Capture the cell that displays the provided text and extract its (X, Y) central coordinate. 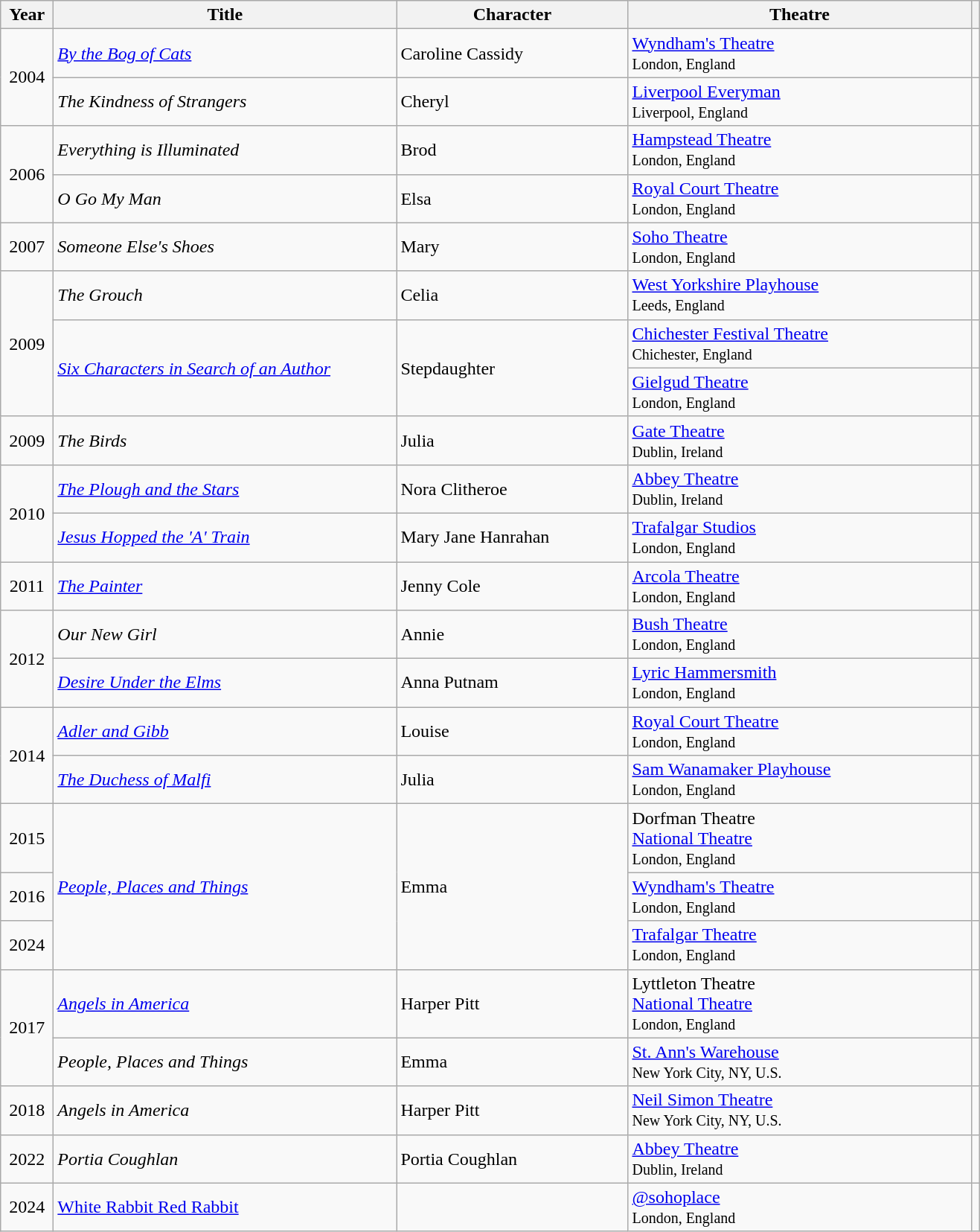
@sohoplaceLondon, England (799, 1207)
2007 (27, 247)
Liverpool Everyman Liverpool, England (799, 101)
2016 (27, 896)
Stepdaughter (512, 368)
Sam Wanamaker Playhouse London, England (799, 780)
Desire Under the Elms (225, 683)
Louise (512, 731)
White Rabbit Red Rabbit (225, 1207)
Year (27, 15)
Trafalgar Theatre London, England (799, 945)
2017 (27, 1027)
Soho Theatre London, England (799, 247)
The Kindness of Strangers (225, 101)
West Yorkshire Playhouse Leeds, England (799, 295)
2004 (27, 77)
2011 (27, 585)
Character (512, 15)
Mary Jane Hanrahan (512, 537)
Hampstead Theatre London, England (799, 150)
Everything is Illuminated (225, 150)
Dorfman Theatre National Theatre London, England (799, 838)
Arcola Theatre London, England (799, 585)
Theatre (799, 15)
Chichester Festival Theatre Chichester, England (799, 344)
Caroline Cassidy (512, 54)
Brod (512, 150)
Anna Putnam (512, 683)
Lyttleton Theatre National Theatre London, England (799, 1003)
2014 (27, 756)
Six Characters in Search of an Author (225, 368)
Neil Simon Theatre New York City, NY, U.S. (799, 1111)
St. Ann's Warehouse New York City, NY, U.S. (799, 1062)
Gate Theatre Dublin, Ireland (799, 441)
2006 (27, 174)
By the Bog of Cats (225, 54)
The Duchess of Malfi (225, 780)
2018 (27, 1111)
Title (225, 15)
Trafalgar Studios London, England (799, 537)
2022 (27, 1158)
Celia (512, 295)
Mary (512, 247)
Someone Else's Shoes (225, 247)
Lyric Hammersmith London, England (799, 683)
Elsa (512, 198)
Our New Girl (225, 634)
Nora Clitheroe (512, 488)
Annie (512, 634)
Bush Theatre London, England (799, 634)
2015 (27, 838)
Jesus Hopped the 'A' Train (225, 537)
Cheryl (512, 101)
2010 (27, 513)
The Grouch (225, 295)
The Plough and the Stars (225, 488)
2012 (27, 659)
O Go My Man (225, 198)
The Painter (225, 585)
Jenny Cole (512, 585)
Adler and Gibb (225, 731)
The Birds (225, 441)
Gielgud Theatre London, England (799, 392)
